Pinpoint the cell where the given text exists, returning its [X, Y] midpoint coordinate. 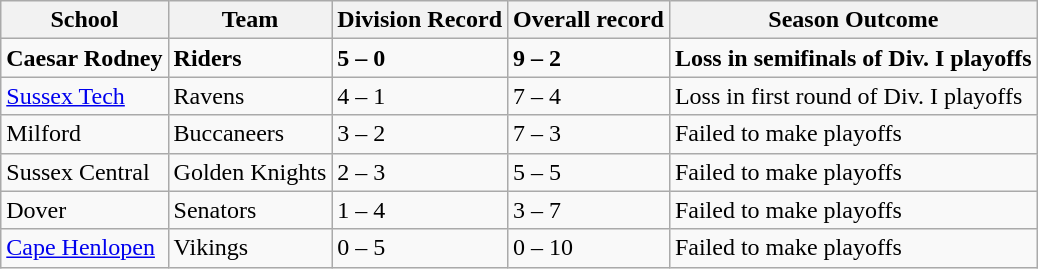
1 – 4 [420, 210]
Vikings [250, 248]
Division Record [420, 20]
3 – 2 [420, 134]
5 – 5 [589, 172]
Dover [84, 210]
7 – 3 [589, 134]
5 – 0 [420, 58]
3 – 7 [589, 210]
Loss in first round of Div. I playoffs [853, 96]
Senators [250, 210]
Sussex Tech [84, 96]
Caesar Rodney [84, 58]
Buccaneers [250, 134]
Milford [84, 134]
School [84, 20]
0 – 5 [420, 248]
Overall record [589, 20]
Loss in semifinals of Div. I playoffs [853, 58]
9 – 2 [589, 58]
Sussex Central [84, 172]
2 – 3 [420, 172]
Team [250, 20]
Golden Knights [250, 172]
0 – 10 [589, 248]
Riders [250, 58]
Ravens [250, 96]
Season Outcome [853, 20]
Cape Henlopen [84, 248]
4 – 1 [420, 96]
7 – 4 [589, 96]
